Pinpoint the cell where the given text exists, returning its (x, y) midpoint coordinate. 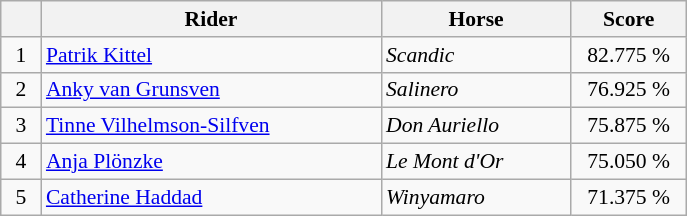
Salinero (476, 90)
Score (628, 19)
5 (21, 197)
Winyamaro (476, 197)
Anky van Grunsven (211, 90)
2 (21, 90)
Patrik Kittel (211, 55)
Don Auriello (476, 126)
75.875 % (628, 126)
1 (21, 55)
Catherine Haddad (211, 197)
Tinne Vilhelmson-Silfven (211, 126)
3 (21, 126)
Le Mont d'Or (476, 162)
71.375 % (628, 197)
75.050 % (628, 162)
Horse (476, 19)
4 (21, 162)
Scandic (476, 55)
Rider (211, 19)
82.775 % (628, 55)
Anja Plönzke (211, 162)
76.925 % (628, 90)
